Detect which cell encompasses the target text, then output its [x, y] center coordinate. 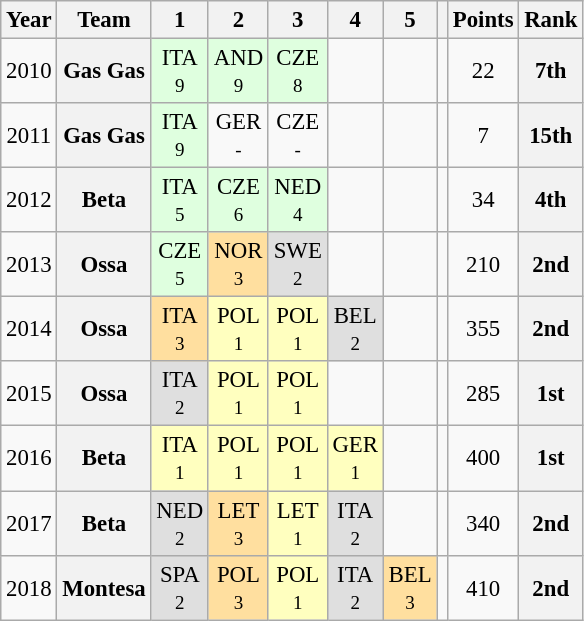
LET3 [238, 524]
2015 [29, 394]
2013 [29, 264]
CZE6 [238, 200]
SPA2 [180, 588]
2018 [29, 588]
340 [482, 524]
POL3 [238, 588]
CZE8 [298, 72]
GER- [238, 136]
Montesa [104, 588]
5 [410, 20]
34 [482, 200]
1 [180, 20]
LET1 [298, 524]
Points [482, 20]
CZE- [298, 136]
NED4 [298, 200]
355 [482, 330]
NED2 [180, 524]
ITA1 [180, 458]
BEL3 [410, 588]
2011 [29, 136]
4 [355, 20]
AND9 [238, 72]
Rank [551, 20]
285 [482, 394]
7th [551, 72]
400 [482, 458]
GER1 [355, 458]
BEL2 [355, 330]
15th [551, 136]
4th [551, 200]
SWE2 [298, 264]
Team [104, 20]
2014 [29, 330]
CZE5 [180, 264]
2016 [29, 458]
3 [298, 20]
210 [482, 264]
ITA5 [180, 200]
7 [482, 136]
NOR3 [238, 264]
410 [482, 588]
2012 [29, 200]
2 [238, 20]
22 [482, 72]
2017 [29, 524]
2010 [29, 72]
Year [29, 20]
ITA3 [180, 330]
